Locate the cell with the specified text and output its (X, Y) center coordinate. 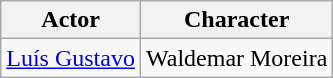
Waldemar Moreira (236, 58)
Luís Gustavo (71, 58)
Character (236, 20)
Actor (71, 20)
